Search for the cell housing the specified text and yield its (x, y) center coordinate. 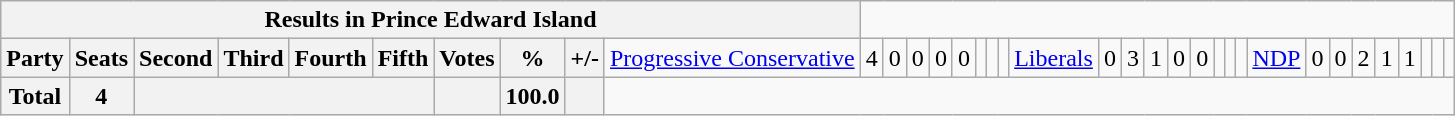
Third (254, 58)
Total (35, 96)
Party (35, 58)
% (532, 58)
Fourth (330, 58)
Votes (467, 58)
3 (1132, 58)
+/- (584, 58)
Results in Prince Edward Island (430, 20)
Second (176, 58)
Liberals (1054, 58)
Seats (101, 58)
NDP (1276, 58)
2 (1364, 58)
100.0 (532, 96)
Fifth (403, 58)
Progressive Conservative (732, 58)
